Return (X, Y) of the center of cell containing provided text 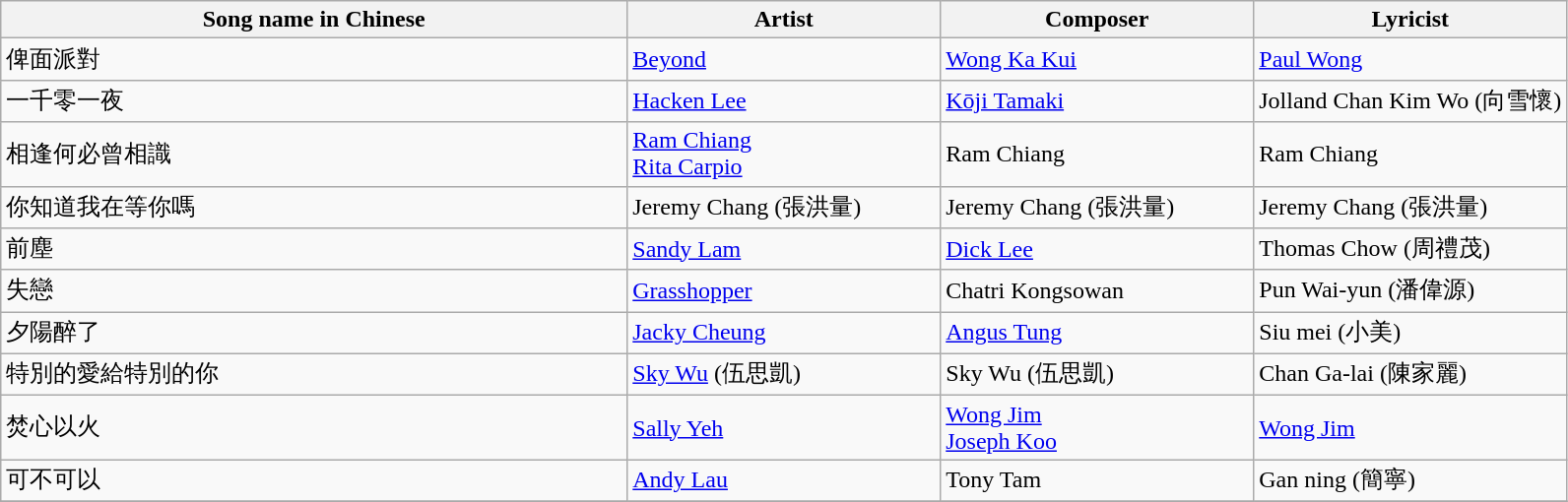
Wong Ka Kui (1097, 59)
Song name in Chinese (314, 20)
Beyond (784, 59)
Jacky Cheung (784, 333)
Siu mei (小美) (1410, 333)
Lyricist (1410, 20)
Composer (1097, 20)
Gan ning (簡寧) (1410, 480)
Sandy Lam (784, 250)
Grasshopper (784, 291)
失戀 (314, 291)
你知道我在等你嗎 (314, 207)
Wong Jim (1410, 427)
Wong JimJoseph Koo (1097, 427)
Dick Lee (1097, 250)
一千零一夜 (314, 100)
Chan Ga-lai (陳家麗) (1410, 374)
可不可以 (314, 480)
俾面派對 (314, 59)
相逢何必曾相識 (314, 154)
Paul Wong (1410, 59)
前塵 (314, 250)
Pun Wai-yun (潘偉源) (1410, 291)
Sally Yeh (784, 427)
Artist (784, 20)
Jolland Chan Kim Wo (向雪懷) (1410, 100)
Ram ChiangRita Carpio (784, 154)
Kōji Tamaki (1097, 100)
Chatri Kongsowan (1097, 291)
夕陽醉了 (314, 333)
特別的愛給特別的你 (314, 374)
Tony Tam (1097, 480)
焚心以火 (314, 427)
Andy Lau (784, 480)
Hacken Lee (784, 100)
Thomas Chow (周禮茂) (1410, 250)
Angus Tung (1097, 333)
